From the cell containing the given text, extract its center point as [X, Y] coordinate. 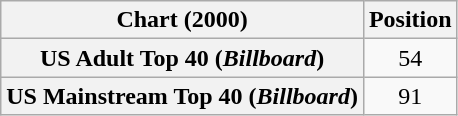
Position [410, 20]
54 [410, 58]
US Mainstream Top 40 (Billboard) [182, 96]
US Adult Top 40 (Billboard) [182, 58]
91 [410, 96]
Chart (2000) [182, 20]
